Identify which cell holds the provided text, then report its [X, Y] central coordinate. 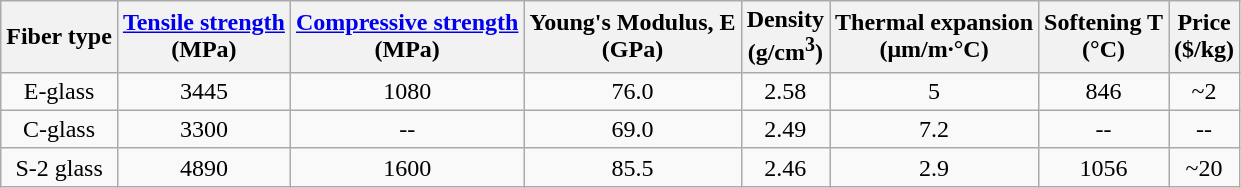
85.5 [632, 167]
Young's Modulus, E(GPa) [632, 37]
C-glass [60, 129]
76.0 [632, 91]
E-glass [60, 91]
3300 [204, 129]
3445 [204, 91]
Thermal expansion(μm/m·°C) [934, 37]
Tensile strength (MPa) [204, 37]
69.0 [632, 129]
S-2 glass [60, 167]
Price($/kg) [1204, 37]
7.2 [934, 129]
2.46 [785, 167]
1056 [1104, 167]
1600 [407, 167]
5 [934, 91]
2.9 [934, 167]
2.58 [785, 91]
Density (g/cm3) [785, 37]
~20 [1204, 167]
Compressive strength (MPa) [407, 37]
2.49 [785, 129]
~2 [1204, 91]
Fiber type [60, 37]
846 [1104, 91]
Softening T(°C) [1104, 37]
4890 [204, 167]
1080 [407, 91]
